Provide the (X, Y) coordinate of the cell's center where the given text is located.  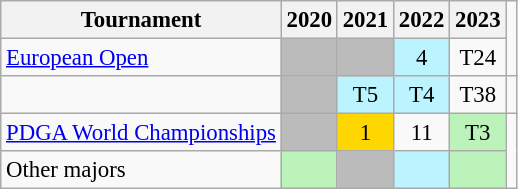
T38 (478, 95)
T4 (422, 95)
Tournament (141, 20)
4 (422, 58)
2021 (365, 20)
T24 (478, 58)
2023 (478, 20)
PDGA World Championships (141, 133)
Other majors (141, 170)
2022 (422, 20)
European Open (141, 58)
11 (422, 133)
T5 (365, 95)
2020 (309, 20)
1 (365, 133)
T3 (478, 133)
